Return the (x, y) coordinate for the center point of the cell that contains the specified text.  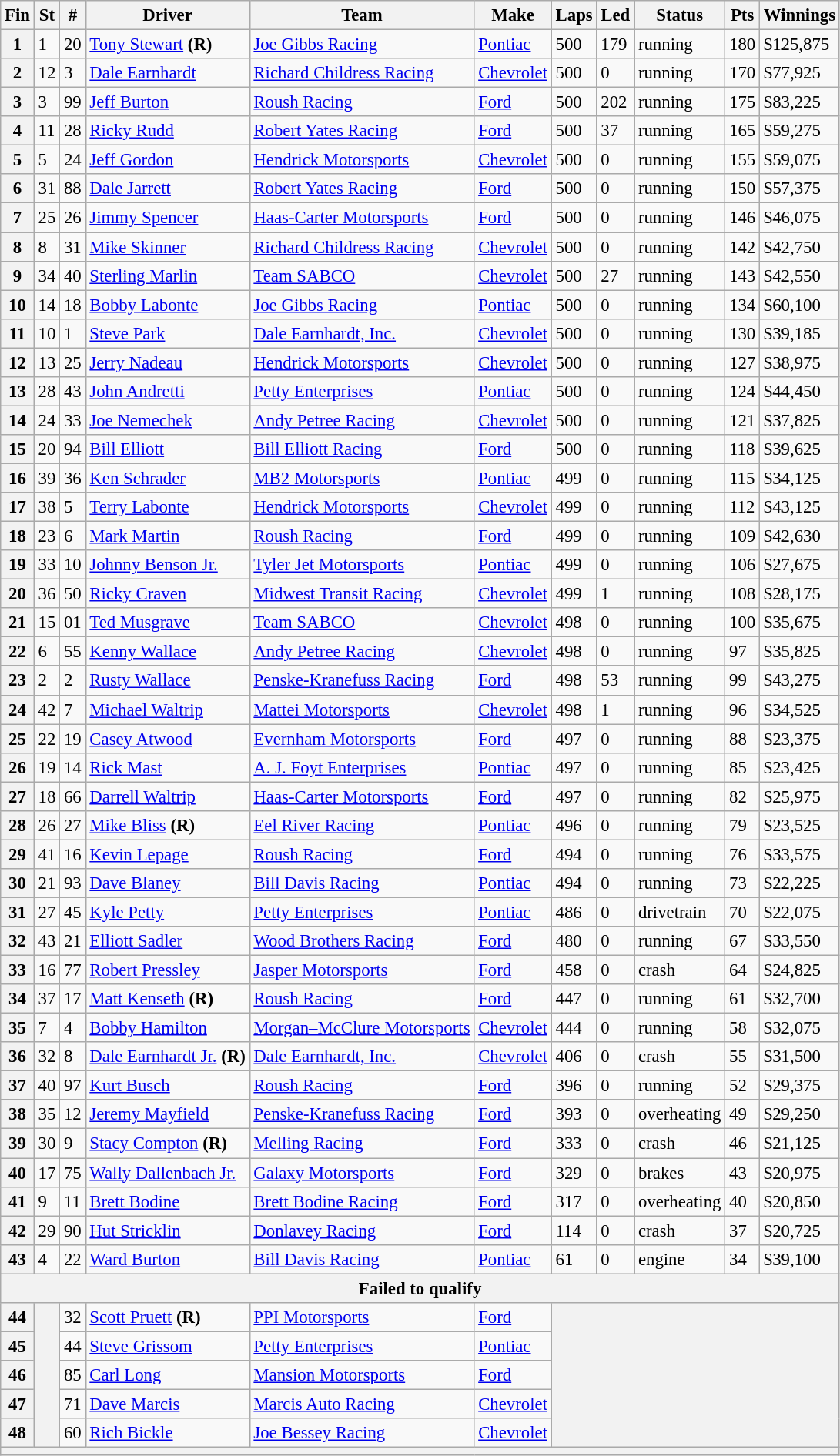
393 (574, 1115)
Jeff Burton (168, 102)
329 (574, 1173)
82 (742, 796)
$25,975 (800, 796)
79 (742, 826)
Brett Bodine Racing (362, 1201)
Terry Labonte (168, 507)
Dale Earnhardt Jr. (R) (168, 1057)
Ricky Rudd (168, 131)
Bobby Labonte (168, 305)
Johnny Benson Jr. (168, 565)
134 (742, 305)
Casey Atwood (168, 739)
179 (616, 45)
444 (574, 1028)
121 (742, 420)
Jerry Nadeau (168, 362)
Mike Bliss (R) (168, 826)
$22,075 (800, 912)
66 (72, 796)
A. J. Foyt Enterprises (362, 767)
Mark Martin (168, 536)
52 (742, 1086)
$42,750 (800, 247)
143 (742, 276)
$32,075 (800, 1028)
Donlavey Racing (362, 1231)
90 (72, 1231)
Winnings (800, 15)
Bill Elliott Racing (362, 449)
53 (616, 681)
48 (18, 1433)
Marcis Auto Racing (362, 1404)
St (46, 15)
$39,185 (800, 333)
$23,375 (800, 739)
$43,275 (800, 681)
Dale Jarrett (168, 189)
$125,875 (800, 45)
$42,630 (800, 536)
Rick Mast (168, 767)
Led (616, 15)
106 (742, 565)
142 (742, 247)
333 (574, 1144)
Morgan–McClure Motorsports (362, 1028)
$77,925 (800, 73)
75 (72, 1173)
Eel River Racing (362, 826)
67 (742, 941)
$22,225 (800, 883)
$32,700 (800, 999)
Kyle Petty (168, 912)
$33,575 (800, 854)
118 (742, 449)
$28,175 (800, 594)
PPI Motorsports (362, 1317)
Rich Bickle (168, 1433)
Brett Bodine (168, 1201)
Carl Long (168, 1375)
Dave Blaney (168, 883)
Elliott Sadler (168, 941)
165 (742, 131)
$29,250 (800, 1115)
Ricky Craven (168, 594)
71 (72, 1404)
$38,975 (800, 362)
58 (742, 1028)
Kenny Wallace (168, 652)
47 (18, 1404)
Kurt Busch (168, 1086)
496 (574, 826)
115 (742, 478)
Ward Burton (168, 1259)
Failed to qualify (420, 1288)
Midwest Transit Racing (362, 594)
94 (72, 449)
109 (742, 536)
$20,850 (800, 1201)
Laps (574, 15)
$20,975 (800, 1173)
$33,550 (800, 941)
$35,675 (800, 623)
49 (742, 1115)
100 (742, 623)
70 (742, 912)
406 (574, 1057)
112 (742, 507)
$24,825 (800, 970)
Joe Bessey Racing (362, 1433)
Tony Stewart (R) (168, 45)
127 (742, 362)
Ted Musgrave (168, 623)
175 (742, 102)
$34,525 (800, 710)
77 (72, 970)
108 (742, 594)
brakes (680, 1173)
64 (742, 970)
$21,125 (800, 1144)
Stacy Compton (R) (168, 1144)
Darrell Waltrip (168, 796)
486 (574, 912)
Bobby Hamilton (168, 1028)
114 (574, 1231)
76 (742, 854)
Pts (742, 15)
458 (574, 970)
50 (72, 594)
Scott Pruett (R) (168, 1317)
Joe Nemechek (168, 420)
$44,450 (800, 392)
447 (574, 999)
124 (742, 392)
Robert Pressley (168, 970)
drivetrain (680, 912)
$39,100 (800, 1259)
130 (742, 333)
Team (362, 15)
Hut Stricklin (168, 1231)
$23,525 (800, 826)
# (72, 15)
$20,725 (800, 1231)
Jimmy Spencer (168, 218)
202 (616, 102)
Jasper Motorsports (362, 970)
155 (742, 160)
$42,550 (800, 276)
$39,625 (800, 449)
$59,075 (800, 160)
Jeremy Mayfield (168, 1115)
$46,075 (800, 218)
146 (742, 218)
Rusty Wallace (168, 681)
Dave Marcis (168, 1404)
$34,125 (800, 478)
396 (574, 1086)
01 (72, 623)
Mattei Motorsports (362, 710)
317 (574, 1201)
Steve Park (168, 333)
Melling Racing (362, 1144)
$57,375 (800, 189)
Fin (18, 15)
$43,125 (800, 507)
Jeff Gordon (168, 160)
73 (742, 883)
Evernham Motorsports (362, 739)
Make (513, 15)
Driver (168, 15)
Ken Schrader (168, 478)
Matt Kenseth (R) (168, 999)
480 (574, 941)
93 (72, 883)
Kevin Lepage (168, 854)
$83,225 (800, 102)
MB2 Motorsports (362, 478)
Bill Elliott (168, 449)
$37,825 (800, 420)
170 (742, 73)
60 (72, 1433)
$23,425 (800, 767)
$60,100 (800, 305)
Sterling Marlin (168, 276)
Wood Brothers Racing (362, 941)
Tyler Jet Motorsports (362, 565)
150 (742, 189)
$59,275 (800, 131)
180 (742, 45)
Dale Earnhardt (168, 73)
Michael Waltrip (168, 710)
John Andretti (168, 392)
$29,375 (800, 1086)
Mike Skinner (168, 247)
$27,675 (800, 565)
Galaxy Motorsports (362, 1173)
96 (742, 710)
engine (680, 1259)
Steve Grissom (168, 1346)
Wally Dallenbach Jr. (168, 1173)
$35,825 (800, 652)
Status (680, 15)
$31,500 (800, 1057)
Mansion Motorsports (362, 1375)
